Extract the (x, y) coordinate from the center of the cell holding the provided text.  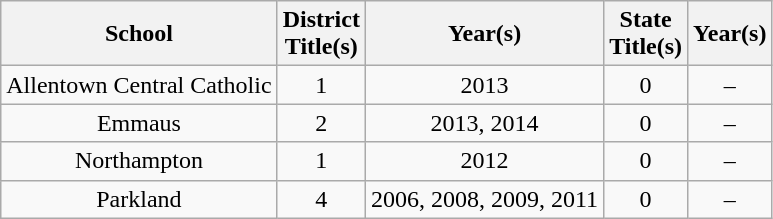
Northampton (139, 161)
2 (321, 123)
School (139, 34)
2013 (484, 85)
2013, 2014 (484, 123)
StateTitle(s) (646, 34)
Allentown Central Catholic (139, 85)
Parkland (139, 199)
4 (321, 199)
DistrictTitle(s) (321, 34)
2006, 2008, 2009, 2011 (484, 199)
2012 (484, 161)
Emmaus (139, 123)
